For the text-containing cell, return its midpoint in (x, y) coordinate format. 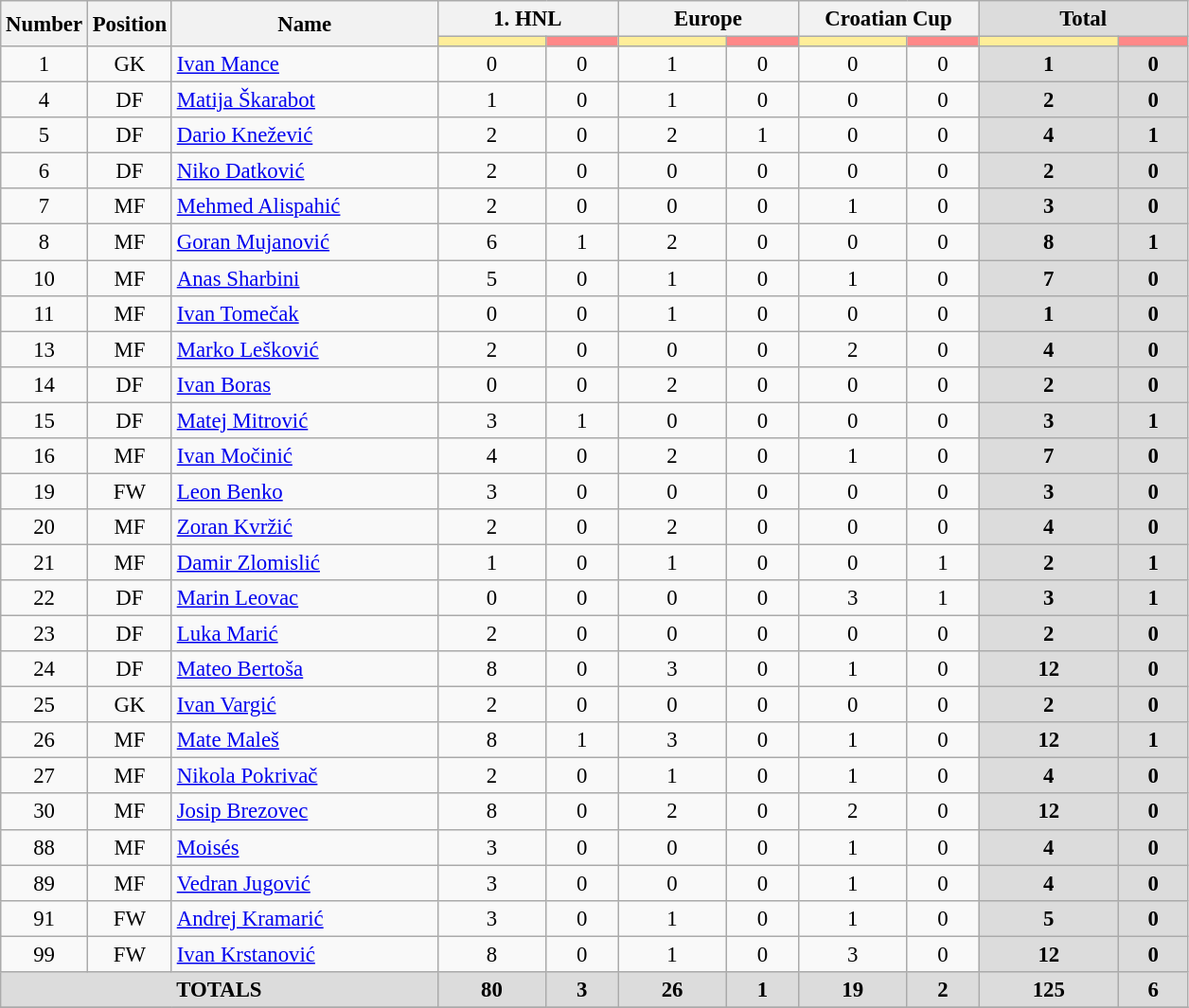
91 (44, 918)
88 (44, 847)
Mehmed Alispahić (305, 207)
Total (1083, 19)
25 (44, 705)
Croatian Cup (888, 19)
Mateo Bertoša (305, 669)
Ivan Mance (305, 64)
16 (44, 456)
Vedran Jugović (305, 883)
Nikola Pokrivač (305, 776)
27 (44, 776)
Marin Leovac (305, 598)
Number (44, 24)
22 (44, 598)
13 (44, 349)
10 (44, 278)
Ivan Tomečak (305, 313)
Position (129, 24)
Anas Sharbini (305, 278)
Name (305, 24)
Ivan Boras (305, 384)
Marko Lešković (305, 349)
Josip Brezovec (305, 812)
Europe (708, 19)
11 (44, 313)
Luka Marić (305, 634)
125 (1049, 990)
Zoran Kvržić (305, 527)
Matija Škarabot (305, 100)
Moisés (305, 847)
99 (44, 954)
TOTALS (220, 990)
Damir Zlomislić (305, 562)
1. HNL (528, 19)
15 (44, 420)
21 (44, 562)
89 (44, 883)
Niko Datković (305, 171)
Dario Knežević (305, 135)
20 (44, 527)
Andrej Kramarić (305, 918)
Mate Maleš (305, 740)
Ivan Krstanović (305, 954)
24 (44, 669)
Goran Mujanović (305, 242)
14 (44, 384)
Matej Mitrović (305, 420)
Ivan Vargić (305, 705)
80 (492, 990)
Ivan Močinić (305, 456)
30 (44, 812)
23 (44, 634)
Leon Benko (305, 491)
